Capture the cell that displays the provided text and extract its (x, y) central coordinate. 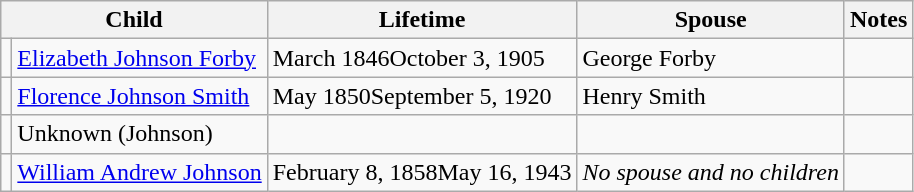
Florence Johnson Smith (140, 96)
Notes (878, 20)
William Andrew Johnson (140, 172)
March 1846October 3, 1905 (422, 58)
George Forby (710, 58)
No spouse and no children (710, 172)
Elizabeth Johnson Forby (140, 58)
February 8, 1858May 16, 1943 (422, 172)
Unknown (Johnson) (140, 134)
Child (134, 20)
Lifetime (422, 20)
Henry Smith (710, 96)
May 1850September 5, 1920 (422, 96)
Spouse (710, 20)
